Extract the [x, y] coordinate from the center of the cell holding the provided text.  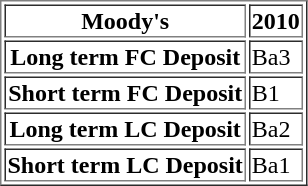
Moody's [124, 20]
Short term FC Deposit [124, 92]
2010 [276, 20]
Ba1 [276, 164]
Short term LC Deposit [124, 164]
Long term FC Deposit [124, 56]
B1 [276, 92]
Ba2 [276, 128]
Ba3 [276, 56]
Long term LC Deposit [124, 128]
